Capture the cell that displays the provided text and extract its (x, y) central coordinate. 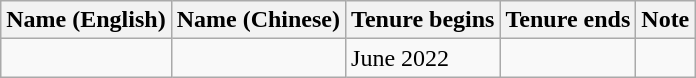
Note (666, 20)
June 2022 (423, 58)
Tenure begins (423, 20)
Tenure ends (568, 20)
Name (English) (86, 20)
Name (Chinese) (258, 20)
